Find where the given text appears and provide that cell's center as (X, Y) coordinate. 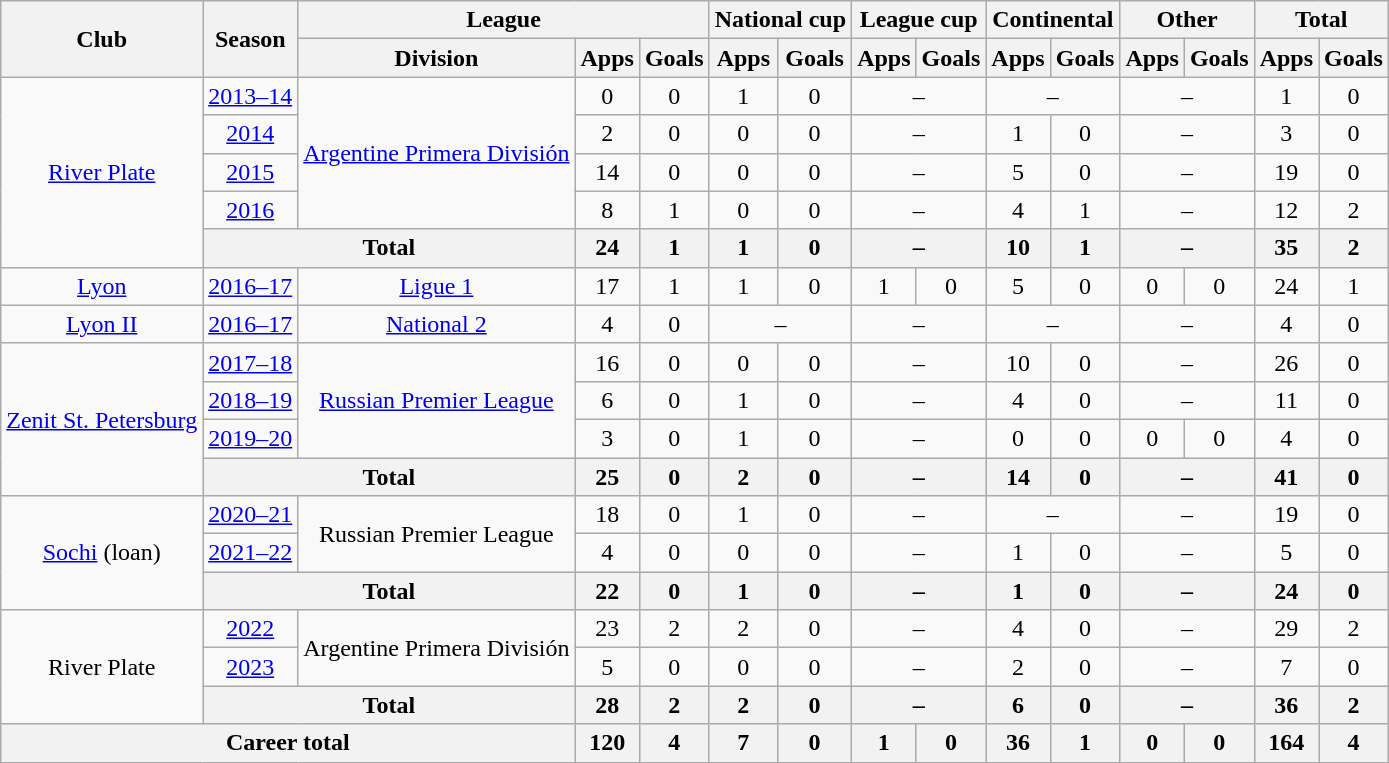
2015 (250, 172)
120 (607, 743)
164 (1286, 743)
Career total (288, 743)
2016 (250, 210)
Season (250, 39)
2020–21 (250, 515)
18 (607, 515)
2017–18 (250, 362)
23 (607, 629)
Lyon II (102, 324)
Division (436, 58)
Zenit St. Petersburg (102, 419)
35 (1286, 248)
Continental (1053, 20)
2022 (250, 629)
Lyon (102, 286)
22 (607, 591)
17 (607, 286)
25 (607, 477)
2019–20 (250, 438)
Ligue 1 (436, 286)
2023 (250, 667)
29 (1286, 629)
Other (1187, 20)
2013–14 (250, 96)
8 (607, 210)
National cup (780, 20)
National 2 (436, 324)
2014 (250, 134)
League cup (919, 20)
12 (1286, 210)
Club (102, 39)
Sochi (loan) (102, 553)
28 (607, 705)
11 (1286, 400)
2018–19 (250, 400)
16 (607, 362)
41 (1286, 477)
2021–22 (250, 553)
League (504, 20)
26 (1286, 362)
